From the cell containing the given text, extract its center point as (X, Y) coordinate. 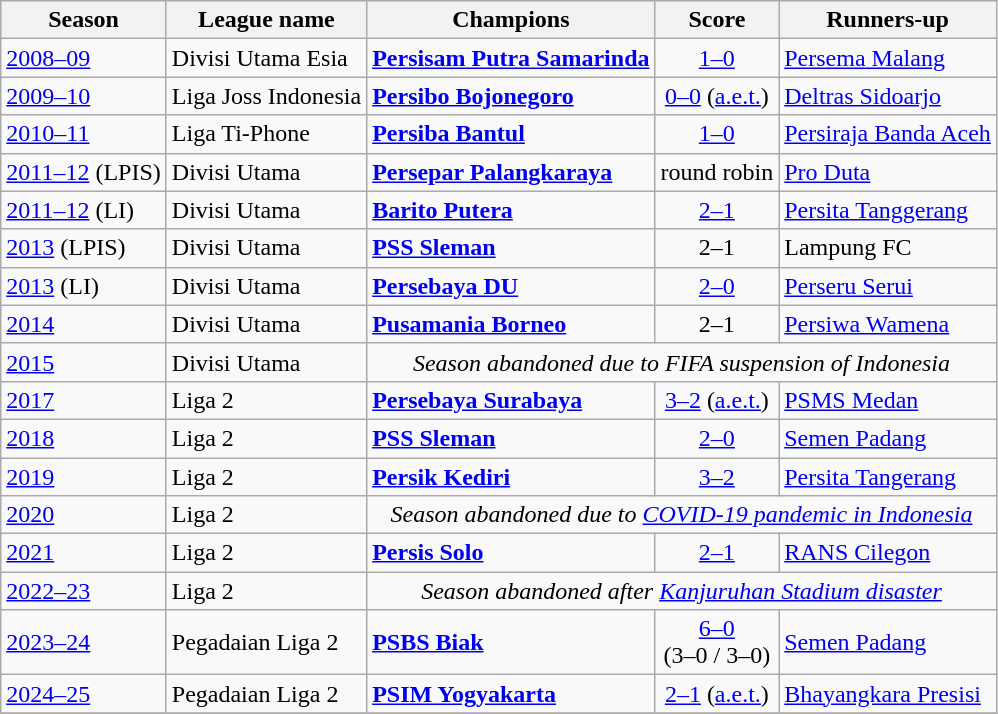
2020 (84, 515)
Runners-up (888, 20)
2014 (84, 324)
Persibo Bojonegoro (511, 96)
Persiraja Banda Aceh (888, 134)
Persisam Putra Samarinda (511, 58)
Season (84, 20)
2019 (84, 477)
Season abandoned after Kanjuruhan Stadium disaster (682, 591)
Barito Putera (511, 210)
Score (717, 20)
2022–23 (84, 591)
Persebaya Surabaya (511, 400)
Divisi Utama Esia (266, 58)
Lampung FC (888, 248)
Persiba Bantul (511, 134)
PSIM Yogyakarta (511, 694)
Persepar Palangkaraya (511, 172)
Persik Kediri (511, 477)
2013 (LPIS) (84, 248)
2–1 (a.e.t.) (717, 694)
2017 (84, 400)
Bhayangkara Presisi (888, 694)
PSBS Biak (511, 642)
2018 (84, 438)
RANS Cilegon (888, 553)
3–2 (a.e.t.) (717, 400)
Season abandoned due to COVID-19 pandemic in Indonesia (682, 515)
Season abandoned due to FIFA suspension of Indonesia (682, 362)
2009–10 (84, 96)
2011–12 (LPIS) (84, 172)
2013 (LI) (84, 286)
Persita Tangerang (888, 477)
Persema Malang (888, 58)
Persiwa Wamena (888, 324)
Champions (511, 20)
Persita Tanggerang (888, 210)
0–0 (a.e.t.) (717, 96)
2008–09 (84, 58)
Persis Solo (511, 553)
League name (266, 20)
2011–12 (LI) (84, 210)
Liga Joss Indonesia (266, 96)
2015 (84, 362)
PSMS Medan (888, 400)
2021 (84, 553)
3–2 (717, 477)
2023–24 (84, 642)
Pusamania Borneo (511, 324)
Deltras Sidoarjo (888, 96)
2010–11 (84, 134)
Pro Duta (888, 172)
2024–25 (84, 694)
round robin (717, 172)
Persebaya DU (511, 286)
Liga Ti-Phone (266, 134)
Perseru Serui (888, 286)
6–0(3–0 / 3–0) (717, 642)
